Locate the cell with the specified text and output its (x, y) center coordinate. 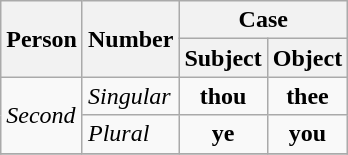
Case (264, 20)
thou (223, 96)
Number (130, 39)
ye (223, 134)
Plural (130, 134)
you (307, 134)
Object (307, 58)
thee (307, 96)
Person (42, 39)
Singular (130, 96)
Subject (223, 58)
Second (42, 115)
